Output the (x, y) coordinate of the center of the cell containing the given text.  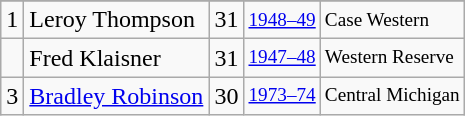
Bradley Robinson (116, 96)
1973–74 (282, 96)
30 (226, 96)
Fred Klaisner (116, 58)
1947–48 (282, 58)
Leroy Thompson (116, 20)
Case Western (392, 20)
1 (12, 20)
Western Reserve (392, 58)
1948–49 (282, 20)
3 (12, 96)
Central Michigan (392, 96)
